Search for the cell housing the specified text and yield its [x, y] center coordinate. 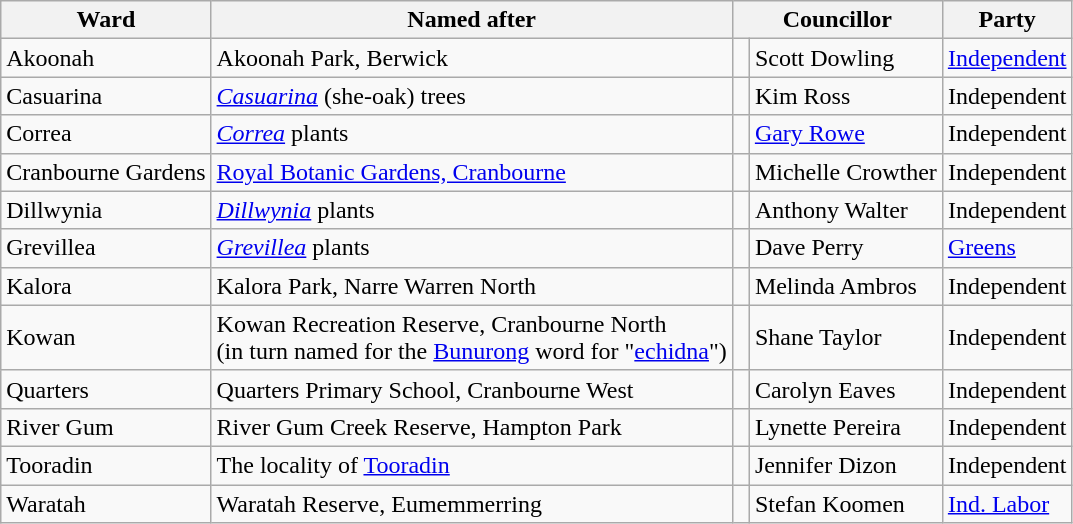
Gary Rowe [846, 134]
Jennifer Dizon [846, 465]
Melinda Ambros [846, 286]
Party [1007, 20]
Quarters Primary School, Cranbourne West [472, 389]
Kim Ross [846, 96]
Quarters [106, 389]
Anthony Walter [846, 210]
Stefan Koomen [846, 503]
Lynette Pereira [846, 427]
Akoonah Park, Berwick [472, 58]
Councillor [837, 20]
Ward [106, 20]
Akoonah [106, 58]
Shane Taylor [846, 338]
Kalora Park, Narre Warren North [472, 286]
Correa [106, 134]
Kowan [106, 338]
Dillwynia [106, 210]
Tooradin [106, 465]
Greens [1007, 248]
Kalora [106, 286]
Kowan Recreation Reserve, Cranbourne North(in turn named for the Bunurong word for "echidna") [472, 338]
Cranbourne Gardens [106, 172]
Casuarina [106, 96]
River Gum Creek Reserve, Hampton Park [472, 427]
The locality of Tooradin [472, 465]
Ind. Labor [1007, 503]
Carolyn Eaves [846, 389]
Waratah Reserve, Eumemmerring [472, 503]
Michelle Crowther [846, 172]
Grevillea [106, 248]
Royal Botanic Gardens, Cranbourne [472, 172]
River Gum [106, 427]
Dillwynia plants [472, 210]
Waratah [106, 503]
Casuarina (she-oak) trees [472, 96]
Named after [472, 20]
Grevillea plants [472, 248]
Scott Dowling [846, 58]
Correa plants [472, 134]
Dave Perry [846, 248]
